Extract the (X, Y) coordinate from the center of the cell holding the provided text.  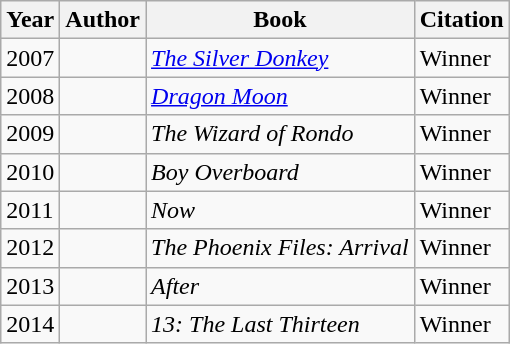
Dragon Moon (280, 96)
2008 (30, 96)
Author (103, 20)
Book (280, 20)
Year (30, 20)
2014 (30, 324)
2013 (30, 286)
The Silver Donkey (280, 58)
The Wizard of Rondo (280, 134)
Now (280, 210)
Boy Overboard (280, 172)
After (280, 286)
2009 (30, 134)
13: The Last Thirteen (280, 324)
2007 (30, 58)
Citation (462, 20)
2012 (30, 248)
The Phoenix Files: Arrival (280, 248)
2010 (30, 172)
2011 (30, 210)
